Scan for the cell matching the given text and deliver its [x, y] coordinate at center. 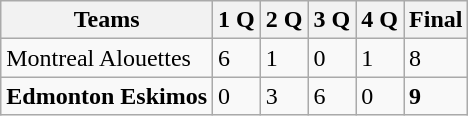
1 Q [237, 20]
Edmonton Eskimos [107, 96]
2 Q [284, 20]
3 Q [332, 20]
Teams [107, 20]
3 [284, 96]
Final [436, 20]
8 [436, 58]
Montreal Alouettes [107, 58]
9 [436, 96]
4 Q [380, 20]
